Scan for the cell matching the given text and deliver its (X, Y) coordinate at center. 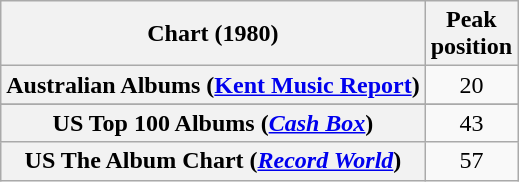
Australian Albums (Kent Music Report) (213, 85)
20 (471, 85)
57 (471, 161)
US Top 100 Albums (Cash Box) (213, 123)
US The Album Chart (Record World) (213, 161)
Chart (1980) (213, 34)
43 (471, 123)
Peakposition (471, 34)
